Locate the cell with the specified text and output its (X, Y) center coordinate. 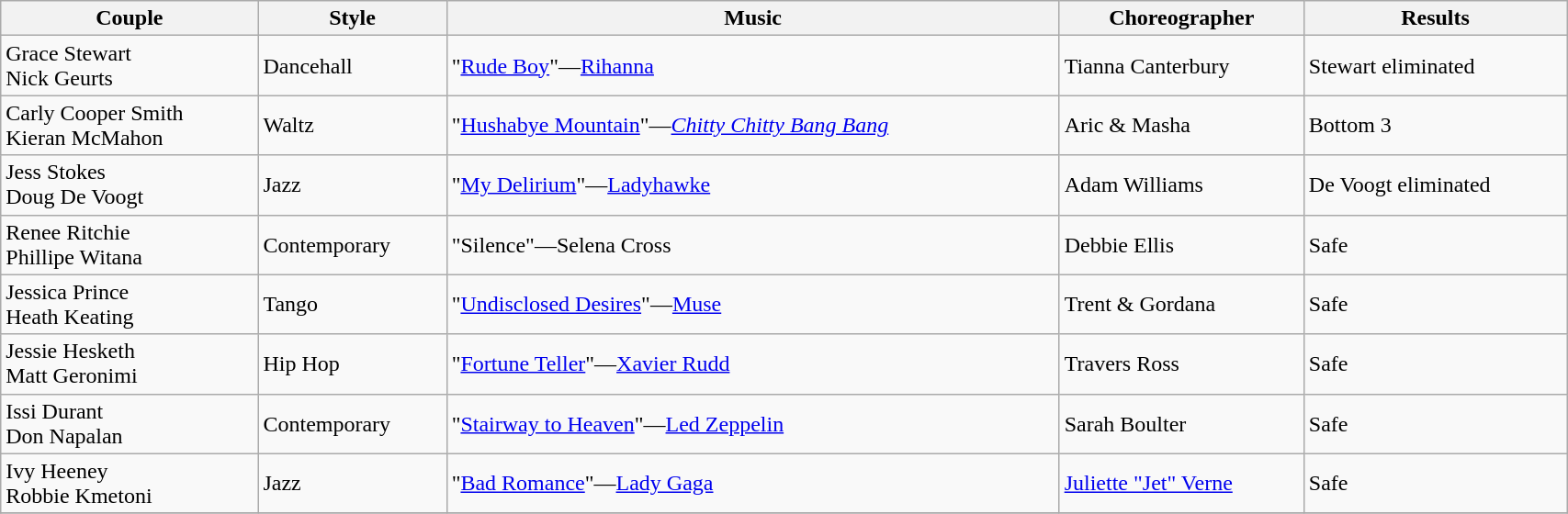
Issi Durant Don Napalan (130, 424)
Jess Stokes Doug De Voogt (130, 185)
Trent & Gordana (1181, 305)
Music (753, 18)
Hip Hop (353, 363)
Stewart eliminated (1435, 66)
Bottom 3 (1435, 125)
Tango (353, 305)
Dancehall (353, 66)
Sarah Boulter (1181, 424)
Juliette "Jet" Verne (1181, 483)
Renee Ritchie Phillipe Witana (130, 244)
Results (1435, 18)
"Fortune Teller"—Xavier Rudd (753, 363)
"Rude Boy"—Rihanna (753, 66)
Ivy Heeney Robbie Kmetoni (130, 483)
Style (353, 18)
Jessie Hesketh Matt Geronimi (130, 363)
Travers Ross (1181, 363)
Grace Stewart Nick Geurts (130, 66)
Aric & Masha (1181, 125)
"Silence"—Selena Cross (753, 244)
De Voogt eliminated (1435, 185)
Waltz (353, 125)
"Undisclosed Desires"—Muse (753, 305)
Couple (130, 18)
Tianna Canterbury (1181, 66)
"My Delirium"—Ladyhawke (753, 185)
"Hushabye Mountain"—Chitty Chitty Bang Bang (753, 125)
Jessica Prince Heath Keating (130, 305)
Adam Williams (1181, 185)
Carly Cooper Smith Kieran McMahon (130, 125)
"Stairway to Heaven"—Led Zeppelin (753, 424)
"Bad Romance"—Lady Gaga (753, 483)
Debbie Ellis (1181, 244)
Choreographer (1181, 18)
